From the cell containing the given text, extract its center point as [X, Y] coordinate. 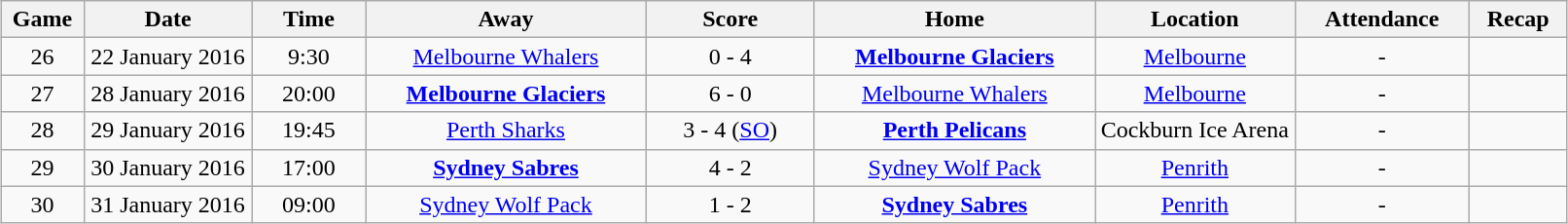
Perth Pelicans [954, 131]
9:30 [309, 56]
Cockburn Ice Arena [1195, 131]
Attendance [1381, 19]
30 [43, 205]
29 [43, 168]
09:00 [309, 205]
Perth Sharks [506, 131]
3 - 4 (SO) [730, 131]
28 January 2016 [167, 93]
28 [43, 131]
1 - 2 [730, 205]
20:00 [309, 93]
30 January 2016 [167, 168]
17:00 [309, 168]
31 January 2016 [167, 205]
Score [730, 19]
0 - 4 [730, 56]
19:45 [309, 131]
Location [1195, 19]
27 [43, 93]
Recap [1517, 19]
22 January 2016 [167, 56]
Home [954, 19]
6 - 0 [730, 93]
Game [43, 19]
26 [43, 56]
Away [506, 19]
29 January 2016 [167, 131]
4 - 2 [730, 168]
Time [309, 19]
Date [167, 19]
